Detect which cell encompasses the target text, then output its (X, Y) center coordinate. 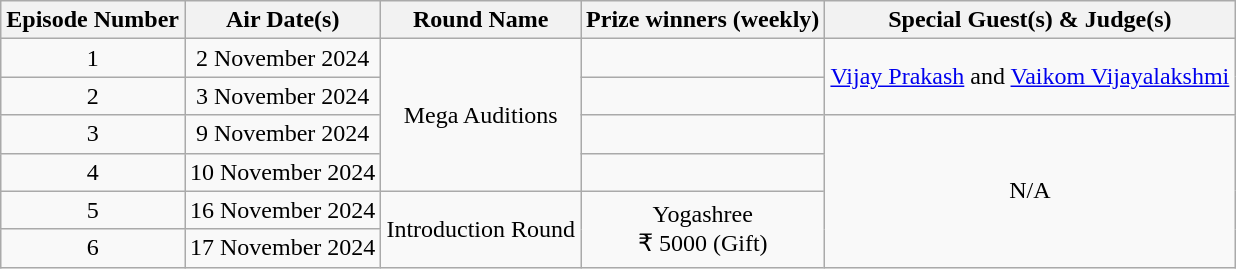
16 November 2024 (282, 210)
Special Guest(s) & Judge(s) (1030, 20)
Prize winners (weekly) (703, 20)
Air Date(s) (282, 20)
9 November 2024 (282, 134)
2 November 2024 (282, 58)
5 (93, 210)
6 (93, 248)
10 November 2024 (282, 172)
3 November 2024 (282, 96)
3 (93, 134)
17 November 2024 (282, 248)
Mega Auditions (481, 115)
Episode Number (93, 20)
4 (93, 172)
Round Name (481, 20)
Vijay Prakash and Vaikom Vijayalakshmi (1030, 77)
N/A (1030, 191)
2 (93, 96)
1 (93, 58)
Yogashree ₹ 5000 (Gift) (703, 229)
Introduction Round (481, 229)
